Provide the (X, Y) coordinate of the cell's center where the given text is located.  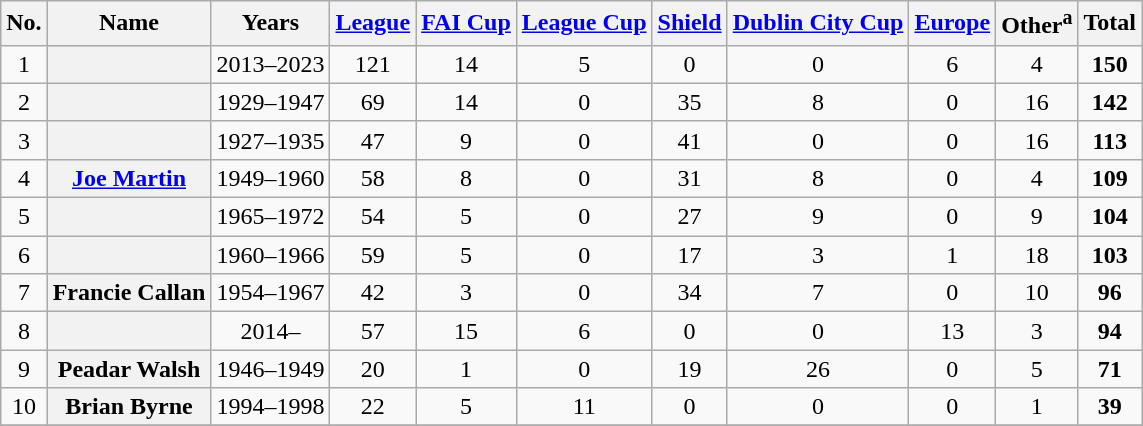
Dublin City Cup (818, 24)
Years (270, 24)
69 (373, 102)
1954–1967 (270, 293)
22 (373, 407)
1929–1947 (270, 102)
31 (690, 178)
1994–1998 (270, 407)
104 (1110, 217)
Total (1110, 24)
27 (690, 217)
1927–1935 (270, 140)
96 (1110, 293)
18 (1037, 255)
Shield (690, 24)
Joe Martin (129, 178)
2013–2023 (270, 64)
13 (952, 331)
109 (1110, 178)
1949–1960 (270, 178)
Othera (1037, 24)
Europe (952, 24)
19 (690, 369)
Peadar Walsh (129, 369)
17 (690, 255)
Brian Byrne (129, 407)
League Cup (584, 24)
20 (373, 369)
41 (690, 140)
2014– (270, 331)
2 (24, 102)
57 (373, 331)
54 (373, 217)
47 (373, 140)
59 (373, 255)
58 (373, 178)
121 (373, 64)
94 (1110, 331)
League (373, 24)
103 (1110, 255)
Name (129, 24)
1960–1966 (270, 255)
71 (1110, 369)
150 (1110, 64)
113 (1110, 140)
1946–1949 (270, 369)
No. (24, 24)
42 (373, 293)
142 (1110, 102)
35 (690, 102)
39 (1110, 407)
34 (690, 293)
26 (818, 369)
1965–1972 (270, 217)
Francie Callan (129, 293)
FAI Cup (466, 24)
15 (466, 331)
11 (584, 407)
